For the text-containing cell, return its midpoint in (X, Y) coordinate format. 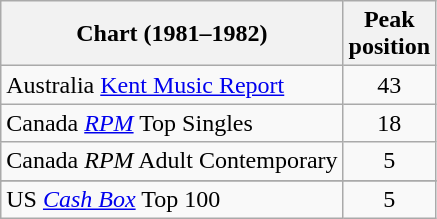
Canada RPM Adult Contemporary (172, 161)
18 (389, 123)
Australia Kent Music Report (172, 85)
US Cash Box Top 100 (172, 199)
43 (389, 85)
Peakposition (389, 34)
Canada RPM Top Singles (172, 123)
Chart (1981–1982) (172, 34)
